Capture the cell that displays the provided text and extract its (x, y) central coordinate. 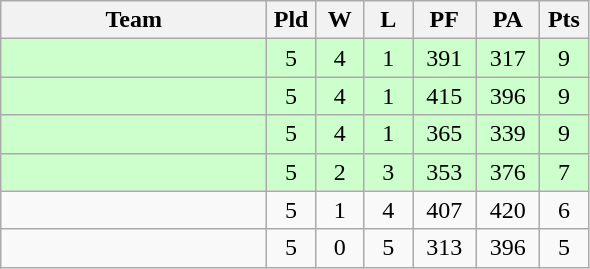
L (388, 20)
353 (444, 172)
W (340, 20)
PA (508, 20)
Pts (564, 20)
420 (508, 210)
407 (444, 210)
376 (508, 172)
2 (340, 172)
313 (444, 248)
Pld (292, 20)
391 (444, 58)
PF (444, 20)
339 (508, 134)
Team (134, 20)
7 (564, 172)
415 (444, 96)
0 (340, 248)
317 (508, 58)
365 (444, 134)
3 (388, 172)
6 (564, 210)
